Provide the [X, Y] coordinate of the cell's center where the given text is located.  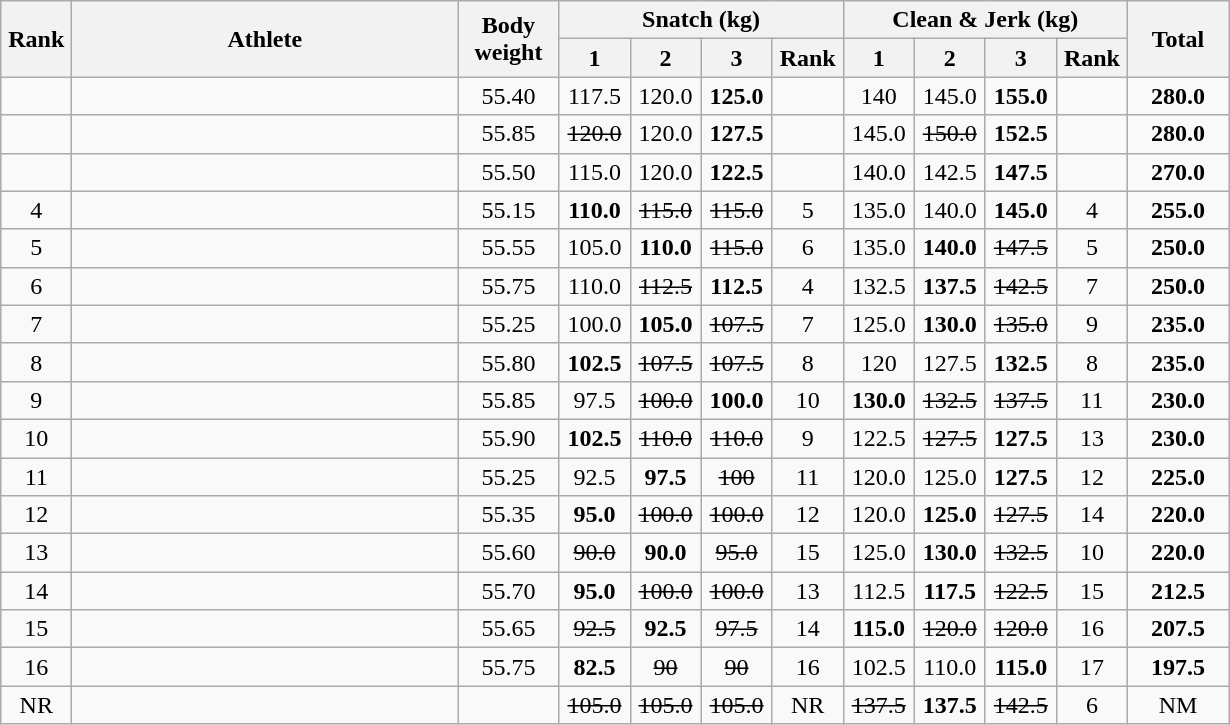
55.35 [508, 515]
55.50 [508, 172]
225.0 [1178, 477]
55.15 [508, 210]
197.5 [1178, 667]
120 [878, 362]
255.0 [1178, 210]
140 [878, 96]
100 [736, 477]
Clean & Jerk (kg) [985, 20]
55.60 [508, 553]
Snatch (kg) [701, 20]
150.0 [950, 134]
Body weight [508, 39]
55.55 [508, 248]
82.5 [594, 667]
Athlete [265, 39]
207.5 [1178, 629]
55.80 [508, 362]
212.5 [1178, 591]
152.5 [1020, 134]
155.0 [1020, 96]
270.0 [1178, 172]
17 [1092, 667]
55.70 [508, 591]
55.90 [508, 438]
Total [1178, 39]
NM [1178, 705]
55.65 [508, 629]
55.40 [508, 96]
